Locate the cell with the specified text and output its (x, y) center coordinate. 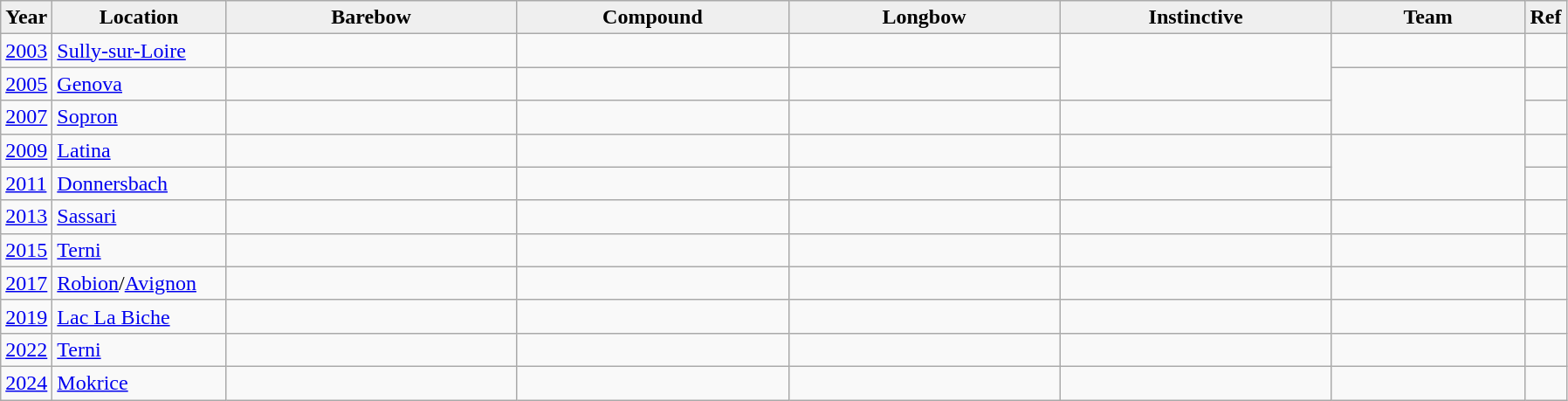
2003 (26, 51)
Sassari (140, 217)
Year (26, 17)
Team (1428, 17)
2024 (26, 383)
Robion/Avignon (140, 283)
Genova (140, 84)
2017 (26, 283)
Instinctive (1196, 17)
Longbow (924, 17)
2011 (26, 183)
2022 (26, 349)
Barebow (371, 17)
2013 (26, 217)
2009 (26, 150)
Sopron (140, 117)
Donnersbach (140, 183)
Lac La Biche (140, 316)
Mokrice (140, 383)
Sully-sur-Loire (140, 51)
2015 (26, 250)
Ref (1545, 17)
2005 (26, 84)
Latina (140, 150)
2007 (26, 117)
Compound (653, 17)
Location (140, 17)
2019 (26, 316)
